Return the (X, Y) coordinate for the center point of the cell that contains the specified text.  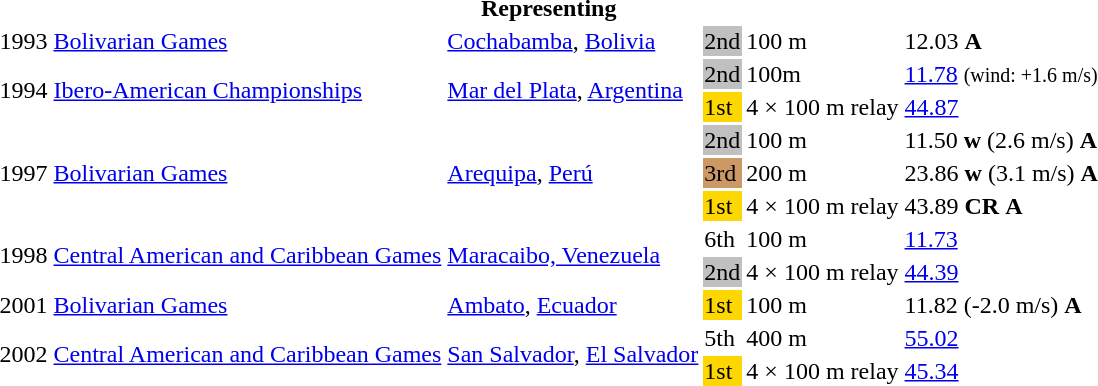
Cochabamba, Bolivia (573, 41)
6th (722, 239)
Maracaibo, Venezuela (573, 256)
Arequipa, Perú (573, 173)
Mar del Plata, Argentina (573, 90)
Ambato, Ecuador (573, 305)
Ibero-American Championships (248, 90)
5th (722, 338)
200 m (822, 173)
3rd (722, 173)
400 m (822, 338)
100m (822, 74)
San Salvador, El Salvador (573, 354)
